From the cell containing the given text, extract its center point as (X, Y) coordinate. 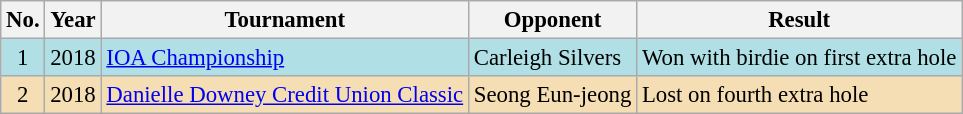
Result (800, 20)
Carleigh Silvers (552, 58)
Danielle Downey Credit Union Classic (284, 95)
Tournament (284, 20)
No. (23, 20)
2 (23, 95)
Lost on fourth extra hole (800, 95)
Won with birdie on first extra hole (800, 58)
Opponent (552, 20)
IOA Championship (284, 58)
Year (73, 20)
Seong Eun-jeong (552, 95)
1 (23, 58)
